Capture the cell that displays the provided text and extract its (X, Y) central coordinate. 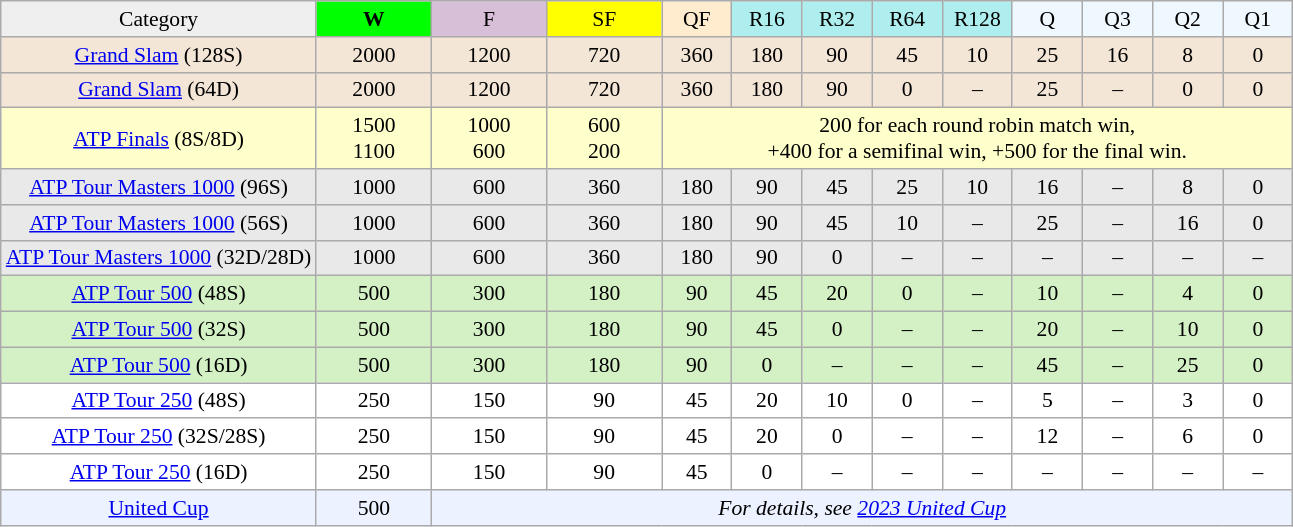
ATP Finals (8S/8D) (159, 138)
Category (159, 19)
6 (1188, 437)
ATP Tour 250 (16D) (159, 472)
1500 1100 (374, 138)
4 (1188, 294)
R32 (837, 19)
R16 (767, 19)
QF (697, 19)
United Cup (159, 508)
R128 (977, 19)
ATP Tour 250 (48S) (159, 401)
F (488, 19)
W (374, 19)
ATP Tour Masters 1000 (56S) (159, 223)
600 200 (604, 138)
12 (1047, 437)
R64 (907, 19)
Q1 (1258, 19)
ATP Tour 250 (32S/28S) (159, 437)
ATP Tour Masters 1000 (96S) (159, 187)
ATP Tour Masters 1000 (32D/28D) (159, 258)
SF (604, 19)
3 (1188, 401)
ATP Tour 500 (16D) (159, 365)
ATP Tour 500 (48S) (159, 294)
Q2 (1188, 19)
5 (1047, 401)
Q3 (1117, 19)
ATP Tour 500 (32S) (159, 330)
1000 600 (488, 138)
For details, see 2023 United Cup (862, 508)
Q (1047, 19)
200 for each round robin match win,+400 for a semifinal win, +500 for the final win. (978, 138)
Grand Slam (128S) (159, 55)
Grand Slam (64D) (159, 90)
